Pinpoint the cell where the given text exists, returning its [x, y] midpoint coordinate. 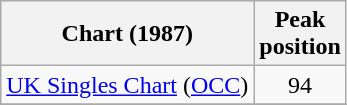
94 [300, 85]
UK Singles Chart (OCC) [128, 85]
Peakposition [300, 34]
Chart (1987) [128, 34]
